Output the (X, Y) coordinate of the center of the cell containing the given text.  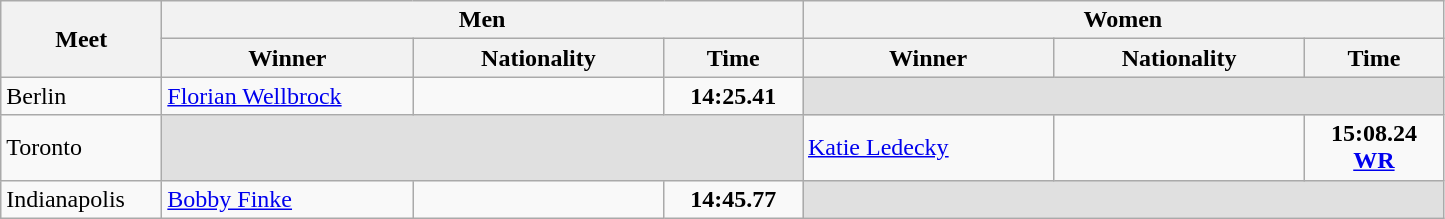
14:45.77 (734, 199)
Indianapolis (82, 199)
Katie Ledecky (928, 148)
Bobby Finke (288, 199)
Berlin (82, 96)
Florian Wellbrock (288, 96)
14:25.41 (734, 96)
Toronto (82, 148)
15:08.24 WR (1374, 148)
Meet (82, 39)
Men (482, 20)
Women (1122, 20)
